For the text-containing cell, return its midpoint in (x, y) coordinate format. 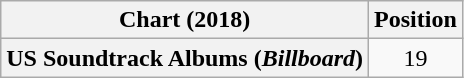
19 (416, 58)
Position (416, 20)
Chart (2018) (185, 20)
US Soundtrack Albums (Billboard) (185, 58)
